Capture the cell that displays the provided text and extract its (X, Y) central coordinate. 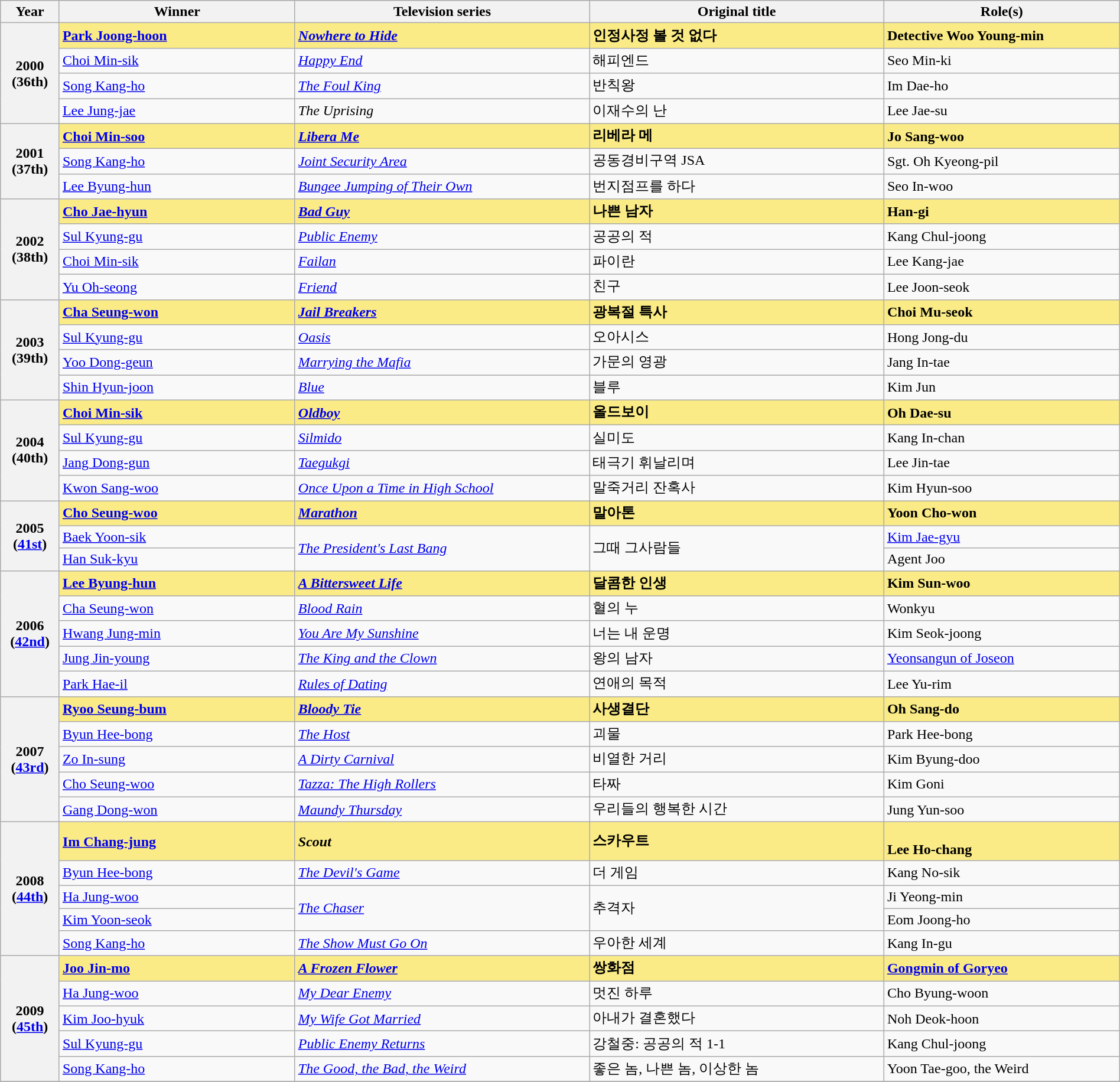
Jo Sang-woo (1002, 136)
친구 (737, 287)
Lee Ho-chang (1002, 841)
Detective Woo Young-min (1002, 35)
2009(45th) (30, 1018)
Kang No-sik (1002, 873)
2002(38th) (30, 249)
태극기 휘날리며 (737, 463)
Lee Jung-jae (177, 111)
Lee Joon-seok (1002, 287)
Joint Security Area (442, 162)
Oasis (442, 338)
2000(36th) (30, 73)
The Foul King (442, 86)
Oh Sang-do (1002, 709)
쌍화점 (737, 969)
Winner (177, 12)
The Show Must Go On (442, 944)
Rules of Dating (442, 684)
이재수의 난 (737, 111)
Blue (442, 387)
Oh Dae-su (1002, 412)
Bungee Jumping of Their Own (442, 187)
Baek Yoon-sik (177, 537)
스카우트 (737, 841)
강철중: 공공의 적 1-1 (737, 1044)
Yu Oh-seong (177, 287)
Kim Hyun-soo (1002, 488)
The Good, the Bad, the Weird (442, 1069)
A Dirty Carnival (442, 760)
올드보이 (737, 412)
블루 (737, 387)
A Frozen Flower (442, 969)
Bloody Tie (442, 709)
타짜 (737, 784)
Kim Yoon-seok (177, 920)
해피엔드 (737, 60)
Taegukgi (442, 463)
좋은 놈, 나쁜 놈, 이상한 놈 (737, 1069)
Year (30, 12)
Kang In-gu (1002, 944)
Bad Guy (442, 211)
Jang In-tae (1002, 363)
Jail Breakers (442, 312)
Choi Mu-seok (1002, 312)
나쁜 남자 (737, 211)
인정사정 볼 것 없다 (737, 35)
You Are My Sunshine (442, 633)
Blood Rain (442, 608)
연애의 목적 (737, 684)
번지점프를 하다 (737, 187)
2005(41st) (30, 536)
Nowhere to Hide (442, 35)
2003(39th) (30, 350)
2001(37th) (30, 161)
멋진 하루 (737, 993)
Jang Dong-gun (177, 463)
Zo In-sung (177, 760)
혈의 누 (737, 608)
Hong Jong-du (1002, 338)
파이란 (737, 262)
공공의 적 (737, 236)
Yoon Cho-won (1002, 514)
Happy End (442, 60)
The Devil's Game (442, 873)
Maundy Thursday (442, 809)
Cho Byung-woon (1002, 993)
추격자 (737, 908)
Sgt. Oh Kyeong-pil (1002, 162)
Yoon Tae-goo, the Weird (1002, 1069)
2007(43rd) (30, 760)
My Wife Got Married (442, 1018)
Han Suk-kyu (177, 559)
Kang In-chan (1002, 438)
Lee Jin-tae (1002, 463)
Lee Kang-jae (1002, 262)
오아시스 (737, 338)
Im Chang-jung (177, 841)
Joo Jin-mo (177, 969)
Oldboy (442, 412)
더 게임 (737, 873)
아내가 결혼했다 (737, 1018)
The Chaser (442, 908)
가문의 영광 (737, 363)
Park Joong-hoon (177, 35)
Im Dae-ho (1002, 86)
Noh Deok-hoon (1002, 1018)
Kim Jun (1002, 387)
My Dear Enemy (442, 993)
Choi Min-soo (177, 136)
2008(44th) (30, 889)
Kwon Sang-woo (177, 488)
Libera Me (442, 136)
Original title (737, 12)
Park Hae-il (177, 684)
Kim Sun-woo (1002, 584)
공동경비구역 JSA (737, 162)
Park Hee-bong (1002, 735)
Failan (442, 262)
Role(s) (1002, 12)
Friend (442, 287)
Once Upon a Time in High School (442, 488)
The President's Last Bang (442, 548)
Kim Byung-doo (1002, 760)
Marathon (442, 514)
Gongmin of Goryeo (1002, 969)
Public Enemy (442, 236)
Hwang Jung-min (177, 633)
Scout (442, 841)
2004(40th) (30, 450)
Television series (442, 12)
Seo In-woo (1002, 187)
사생결단 (737, 709)
A Bittersweet Life (442, 584)
리베라 메 (737, 136)
왕의 남자 (737, 659)
Kim Joo-hyuk (177, 1018)
광복절 특사 (737, 312)
Kim Jae-gyu (1002, 537)
Kim Seok-joong (1002, 633)
Jung Yun-soo (1002, 809)
Marrying the Mafia (442, 363)
Eom Joong-ho (1002, 920)
너는 내 운명 (737, 633)
실미도 (737, 438)
Shin Hyun-joon (177, 387)
Silmido (442, 438)
Seo Min-ki (1002, 60)
우리들의 행복한 시간 (737, 809)
Public Enemy Returns (442, 1044)
Lee Jae-su (1002, 111)
Gang Dong-won (177, 809)
비열한 거리 (737, 760)
Kim Goni (1002, 784)
그때 그사람들 (737, 548)
괴물 (737, 735)
말아톤 (737, 514)
Agent Joo (1002, 559)
우아한 세계 (737, 944)
Ji Yeong-min (1002, 897)
2006(42nd) (30, 633)
달콤한 인생 (737, 584)
The King and the Clown (442, 659)
Jung Jin-young (177, 659)
Yoo Dong-geun (177, 363)
The Host (442, 735)
Cho Jae-hyun (177, 211)
Yeonsangun of Joseon (1002, 659)
Han-gi (1002, 211)
Wonkyu (1002, 608)
반칙왕 (737, 86)
The Uprising (442, 111)
Ryoo Seung-bum (177, 709)
Lee Yu-rim (1002, 684)
말죽거리 잔혹사 (737, 488)
Tazza: The High Rollers (442, 784)
